Locate the cell with the specified text and output its [X, Y] center coordinate. 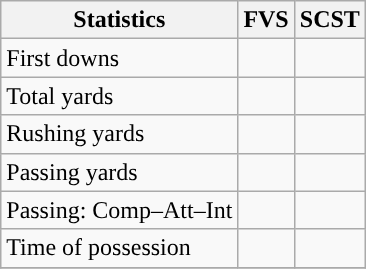
SCST [330, 20]
Statistics [120, 20]
First downs [120, 58]
Passing yards [120, 172]
Total yards [120, 96]
Passing: Comp–Att–Int [120, 210]
Rushing yards [120, 134]
Time of possession [120, 248]
FVS [266, 20]
